Provide the (x, y) coordinate of the cell's center where the given text is located.  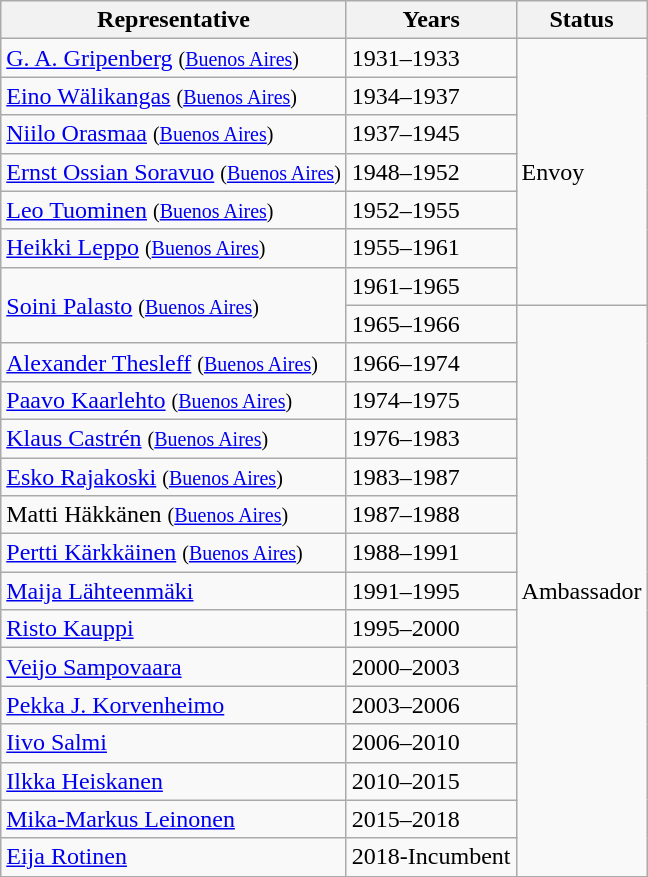
1952–1955 (431, 210)
1995–2000 (431, 629)
2018-Incumbent (431, 857)
Heikki Leppo (Buenos Aires) (174, 248)
2000–2003 (431, 667)
2003–2006 (431, 705)
2015–2018 (431, 819)
1948–1952 (431, 172)
1955–1961 (431, 248)
Veijo Sampovaara (174, 667)
1974–1975 (431, 400)
Iivo Salmi (174, 743)
Eino Wälikangas (Buenos Aires) (174, 96)
1934–1937 (431, 96)
1937–1945 (431, 134)
Status (582, 20)
1965–1966 (431, 324)
Mika-Markus Leinonen (174, 819)
Pekka J. Korvenheimo (174, 705)
Leo Tuominen (Buenos Aires) (174, 210)
Klaus Castrén (Buenos Aires) (174, 438)
Esko Rajakoski (Buenos Aires) (174, 477)
Eija Rotinen (174, 857)
Ilkka Heiskanen (174, 781)
1983–1987 (431, 477)
2006–2010 (431, 743)
Ambassador (582, 590)
1976–1983 (431, 438)
Alexander Thesleff (Buenos Aires) (174, 362)
Envoy (582, 172)
1961–1965 (431, 286)
Maija Lähteenmäki (174, 591)
Matti Häkkänen (Buenos Aires) (174, 515)
Paavo Kaarlehto (Buenos Aires) (174, 400)
2010–2015 (431, 781)
Risto Kauppi (174, 629)
1987–1988 (431, 515)
Years (431, 20)
G. A. Gripenberg (Buenos Aires) (174, 58)
1988–1991 (431, 553)
1966–1974 (431, 362)
Representative (174, 20)
Pertti Kärkkäinen (Buenos Aires) (174, 553)
Soini Palasto (Buenos Aires) (174, 305)
Niilo Orasmaa (Buenos Aires) (174, 134)
1931–1933 (431, 58)
Ernst Ossian Soravuo (Buenos Aires) (174, 172)
1991–1995 (431, 591)
